Return the [X, Y] coordinate for the center point of the cell that contains the specified text.  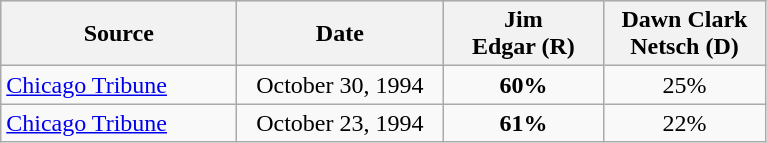
Source [119, 34]
25% [684, 85]
JimEdgar (R) [524, 34]
Dawn ClarkNetsch (D) [684, 34]
Date [340, 34]
October 30, 1994 [340, 85]
October 23, 1994 [340, 123]
60% [524, 85]
22% [684, 123]
61% [524, 123]
